Find where the given text appears and provide that cell's center as [x, y] coordinate. 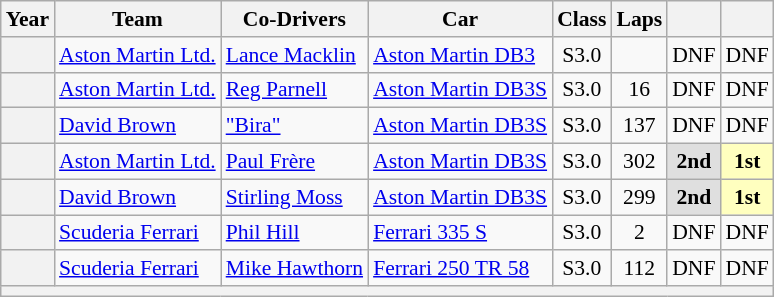
Ferrari 335 S [460, 233]
Aston Martin DB3 [460, 55]
Ferrari 250 TR 58 [460, 269]
302 [639, 162]
Class [582, 19]
137 [639, 126]
2 [639, 233]
Paul Frère [294, 162]
Car [460, 19]
Laps [639, 19]
Stirling Moss [294, 197]
Team [138, 19]
Lance Macklin [294, 55]
Reg Parnell [294, 90]
Co-Drivers [294, 19]
"Bira" [294, 126]
Phil Hill [294, 233]
299 [639, 197]
16 [639, 90]
Year [28, 19]
112 [639, 269]
Mike Hawthorn [294, 269]
